Output the [X, Y] coordinate of the center of the cell containing the given text.  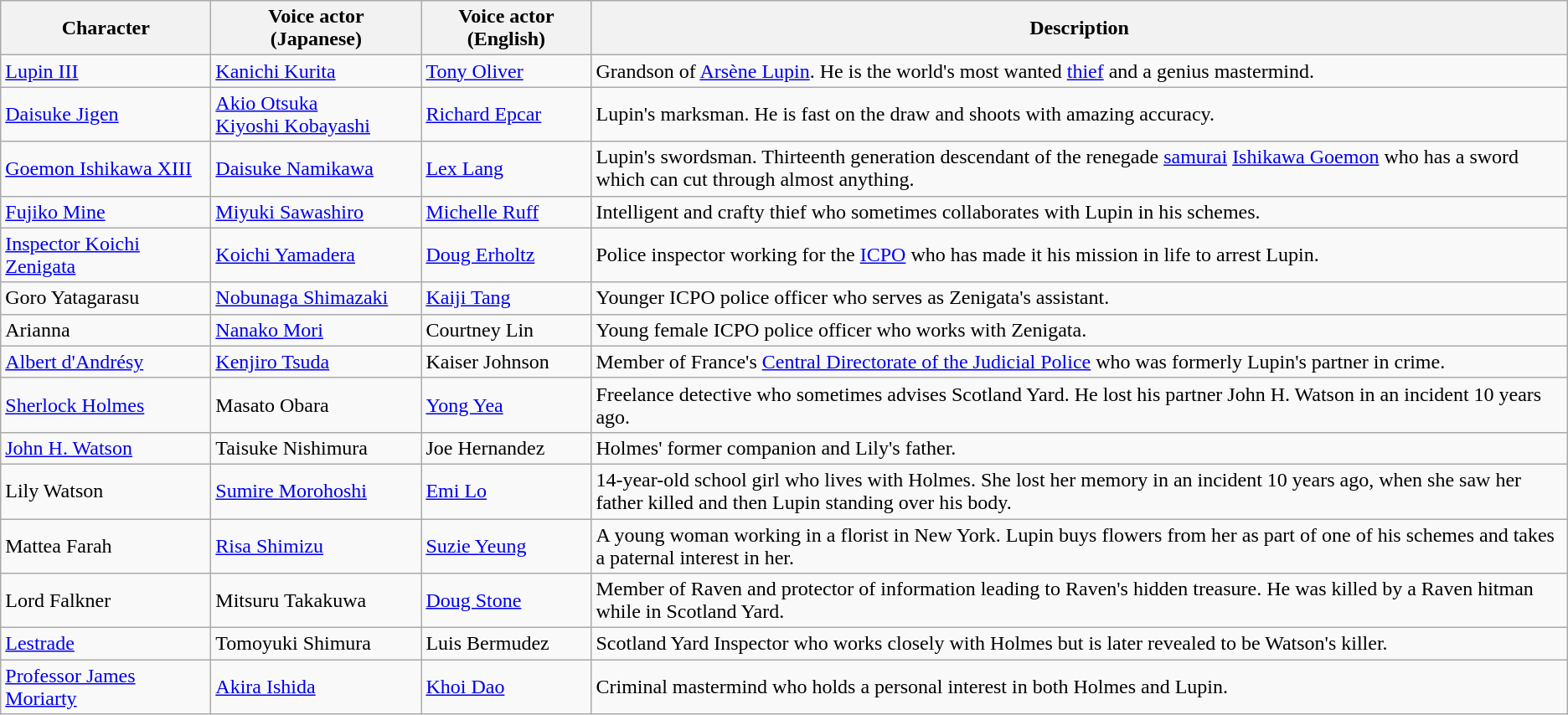
Akira Ishida [317, 687]
Arianna [106, 330]
Mitsuru Takakuwa [317, 601]
Goemon Ishikawa XIII [106, 169]
Nanako Mori [317, 330]
Goro Yatagarasu [106, 298]
Kaiji Tang [506, 298]
Kenjiro Tsuda [317, 362]
Description [1079, 28]
Akio OtsukaKiyoshi Kobayashi [317, 114]
John H. Watson [106, 448]
Scotland Yard Inspector who works closely with Holmes but is later revealed to be Watson's killer. [1079, 644]
Criminal mastermind who holds a personal interest in both Holmes and Lupin. [1079, 687]
Albert d'Andrésy [106, 362]
Holmes' former companion and Lily's father. [1079, 448]
Character [106, 28]
Joe Hernandez [506, 448]
Lily Watson [106, 491]
Suzie Yeung [506, 546]
Daisuke Jigen [106, 114]
Risa Shimizu [317, 546]
Freelance detective who sometimes advises Scotland Yard. He lost his partner John H. Watson in an incident 10 years ago. [1079, 405]
Young female ICPO police officer who works with Zenigata. [1079, 330]
Younger ICPO police officer who serves as Zenigata's assistant. [1079, 298]
Inspector Koichi Zenigata [106, 255]
Voice actor(English) [506, 28]
Member of France's Central Directorate of the Judicial Police who was formerly Lupin's partner in crime. [1079, 362]
Michelle Ruff [506, 212]
Yong Yea [506, 405]
Taisuke Nishimura [317, 448]
Police inspector working for the ICPO who has made it his mission in life to arrest Lupin. [1079, 255]
Intelligent and crafty thief who sometimes collaborates with Lupin in his schemes. [1079, 212]
Khoi Dao [506, 687]
A young woman working in a florist in New York. Lupin buys flowers from her as part of one of his schemes and takes a paternal interest in her. [1079, 546]
Sumire Morohoshi [317, 491]
Voice actor(Japanese) [317, 28]
Lestrade [106, 644]
Professor James Moriarty [106, 687]
Doug Erholtz [506, 255]
Grandson of Arsène Lupin. He is the world's most wanted thief and a genius mastermind. [1079, 71]
Luis Bermudez [506, 644]
Lupin III [106, 71]
Fujiko Mine [106, 212]
Doug Stone [506, 601]
Mattea Farah [106, 546]
Lex Lang [506, 169]
Kanichi Kurita [317, 71]
Emi Lo [506, 491]
Tomoyuki Shimura [317, 644]
Courtney Lin [506, 330]
Lord Falkner [106, 601]
Richard Epcar [506, 114]
Miyuki Sawashiro [317, 212]
Kaiser Johnson [506, 362]
Masato Obara [317, 405]
Tony Oliver [506, 71]
Lupin's swordsman. Thirteenth generation descendant of the renegade samurai Ishikawa Goemon who has a sword which can cut through almost anything. [1079, 169]
Lupin's marksman. He is fast on the draw and shoots with amazing accuracy. [1079, 114]
Koichi Yamadera [317, 255]
Nobunaga Shimazaki [317, 298]
Sherlock Holmes [106, 405]
Daisuke Namikawa [317, 169]
Member of Raven and protector of information leading to Raven's hidden treasure. He was killed by a Raven hitman while in Scotland Yard. [1079, 601]
